Identify which cell holds the provided text, then report its [X, Y] central coordinate. 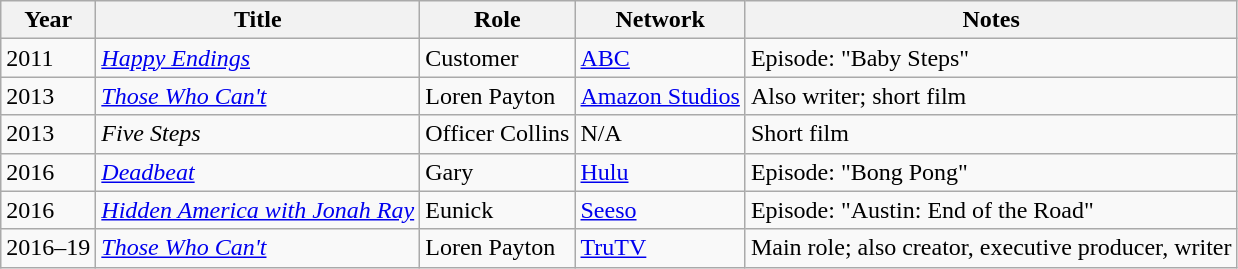
2011 [48, 58]
Gary [498, 172]
Short film [991, 134]
Episode: "Bong Pong" [991, 172]
Deadbeat [258, 172]
2016–19 [48, 248]
Notes [991, 20]
Happy Endings [258, 58]
Eunick [498, 210]
Hidden America with Jonah Ray [258, 210]
TruTV [660, 248]
Network [660, 20]
Five Steps [258, 134]
Main role; also creator, executive producer, writer [991, 248]
Episode: "Baby Steps" [991, 58]
Hulu [660, 172]
Officer Collins [498, 134]
Amazon Studios [660, 96]
Role [498, 20]
Also writer; short film [991, 96]
N/A [660, 134]
Seeso [660, 210]
Customer [498, 58]
Episode: "Austin: End of the Road" [991, 210]
ABC [660, 58]
Title [258, 20]
Year [48, 20]
